Provide the [x, y] coordinate of the cell's center where the given text is located.  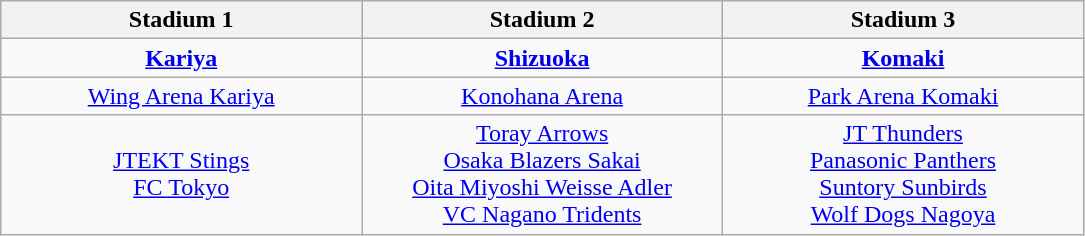
Park Arena Komaki [904, 96]
Stadium 3 [904, 20]
Komaki [904, 58]
Stadium 2 [542, 20]
Shizuoka [542, 58]
JTEKT StingsFC Tokyo [182, 174]
Wing Arena Kariya [182, 96]
JT ThundersPanasonic PanthersSuntory SunbirdsWolf Dogs Nagoya [904, 174]
Konohana Arena [542, 96]
Stadium 1 [182, 20]
Toray ArrowsOsaka Blazers SakaiOita Miyoshi Weisse AdlerVC Nagano Tridents [542, 174]
Kariya [182, 58]
